Find where the given text appears and provide that cell's center as (X, Y) coordinate. 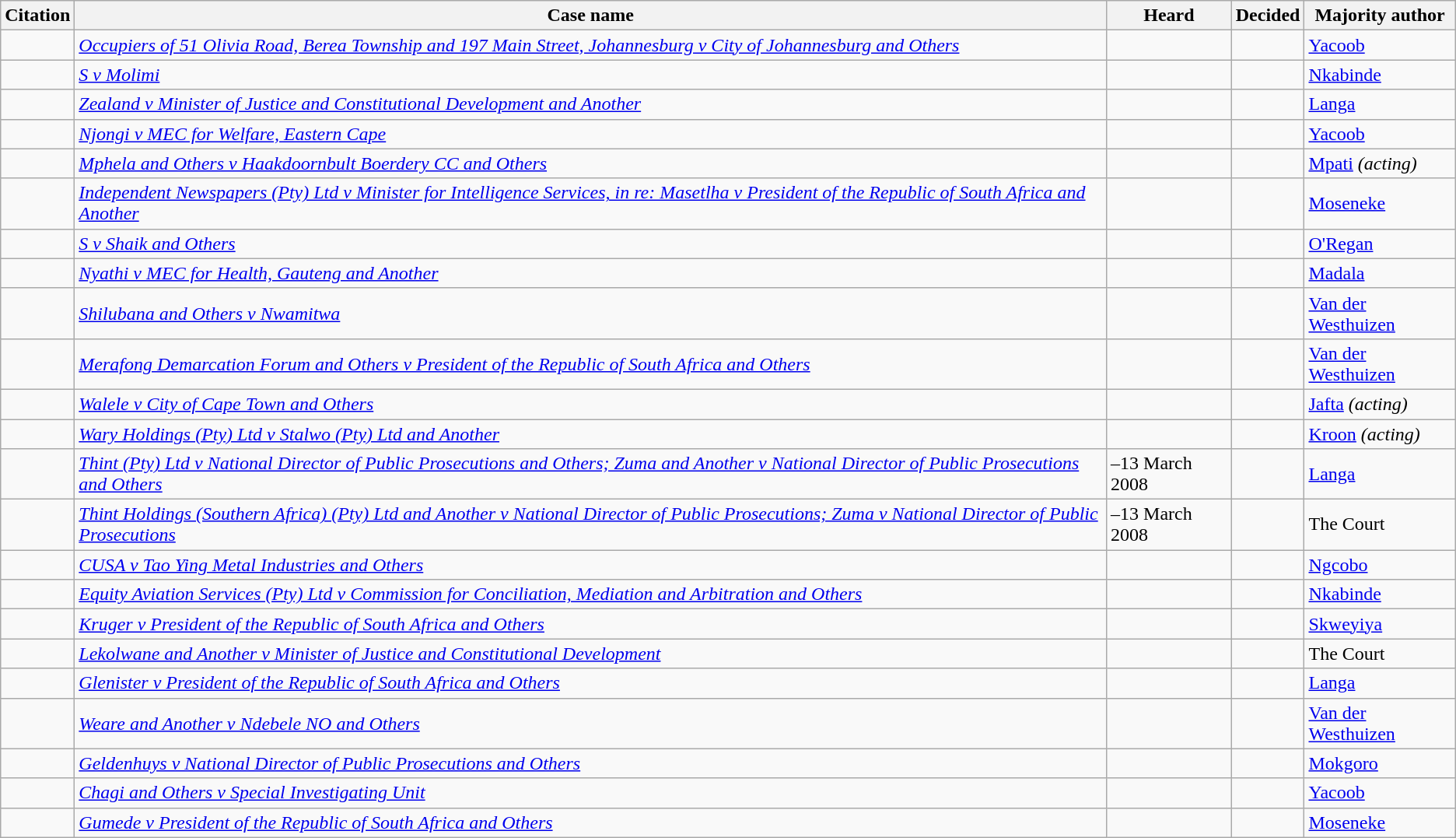
Decided (1268, 16)
Njongi v MEC for Welfare, Eastern Cape (591, 134)
Merafong Demarcation Forum and Others v President of the Republic of South Africa and Others (591, 364)
Walele v City of Cape Town and Others (591, 404)
Chagi and Others v Special Investigating Unit (591, 793)
Heard (1170, 16)
Weare and Another v Ndebele NO and Others (591, 724)
Madala (1380, 273)
O'Regan (1380, 244)
Ngcobo (1380, 565)
Citation (37, 16)
Mokgoro (1380, 763)
Mphela and Others v Haakdoornbult Boerdery CC and Others (591, 163)
Independent Newspapers (Pty) Ltd v Minister for Intelligence Services, in re: Masetlha v President of the Republic of South Africa and Another (591, 204)
Skweyiya (1380, 624)
Case name (591, 16)
Thint (Pty) Ltd v National Director of Public Prosecutions and Others; Zuma and Another v National Director of Public Prosecutions and Others (591, 475)
Geldenhuys v National Director of Public Prosecutions and Others (591, 763)
Glenister v President of the Republic of South Africa and Others (591, 683)
Gumede v President of the Republic of South Africa and Others (591, 822)
Jafta (acting) (1380, 404)
Lekolwane and Another v Minister of Justice and Constitutional Development (591, 654)
Thint Holdings (Southern Africa) (Pty) Ltd and Another v National Director of Public Prosecutions; Zuma v National Director of Public Prosecutions (591, 524)
S v Shaik and Others (591, 244)
Majority author (1380, 16)
Nyathi v MEC for Health, Gauteng and Another (591, 273)
Kroon (acting) (1380, 433)
Equity Aviation Services (Pty) Ltd v Commission for Conciliation, Mediation and Arbitration and Others (591, 594)
S v Molimi (591, 75)
Mpati (acting) (1380, 163)
Zealand v Minister of Justice and Constitutional Development and Another (591, 104)
Wary Holdings (Pty) Ltd v Stalwo (Pty) Ltd and Another (591, 433)
Shilubana and Others v Nwamitwa (591, 313)
Kruger v President of the Republic of South Africa and Others (591, 624)
CUSA v Tao Ying Metal Industries and Others (591, 565)
Occupiers of 51 Olivia Road, Berea Township and 197 Main Street, Johannesburg v City of Johannesburg and Others (591, 45)
